From the cell containing the given text, extract its center point as (X, Y) coordinate. 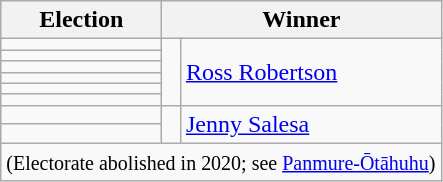
Ross Robertson (310, 72)
(Electorate abolished in 2020; see Panmure-Ōtāhuhu) (221, 162)
Winner (302, 20)
Jenny Salesa (310, 124)
Election (82, 20)
